Pinpoint the cell where the given text exists, returning its [x, y] midpoint coordinate. 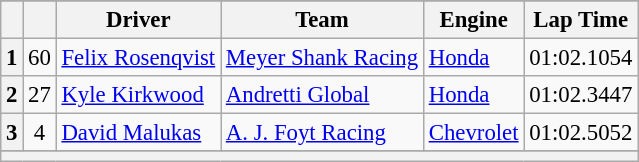
01:02.5052 [581, 133]
Meyer Shank Racing [322, 58]
01:02.1054 [581, 58]
Kyle Kirkwood [138, 95]
27 [40, 95]
Engine [473, 20]
Chevrolet [473, 133]
Team [322, 20]
Driver [138, 20]
60 [40, 58]
Andretti Global [322, 95]
4 [40, 133]
2 [12, 95]
Felix Rosenqvist [138, 58]
David Malukas [138, 133]
A. J. Foyt Racing [322, 133]
01:02.3447 [581, 95]
3 [12, 133]
Lap Time [581, 20]
1 [12, 58]
